Return the (x, y) coordinate for the center point of the cell that contains the specified text.  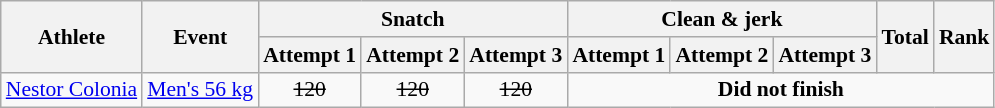
Snatch (412, 19)
Nestor Colonia (72, 90)
Clean & jerk (722, 19)
Did not finish (780, 90)
Rank (964, 36)
Event (200, 36)
Men's 56 kg (200, 90)
Athlete (72, 36)
Total (904, 36)
